Find where the given text appears and provide that cell's center as [X, Y] coordinate. 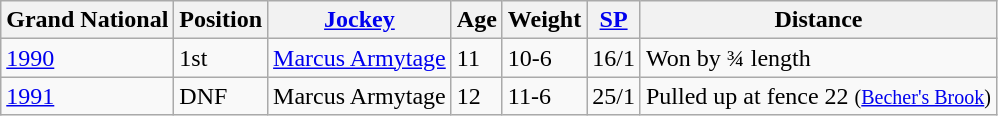
Weight [544, 20]
11-6 [544, 96]
Position [221, 20]
Age [476, 20]
10-6 [544, 58]
DNF [221, 96]
1990 [88, 58]
1991 [88, 96]
11 [476, 58]
Won by ¾ length [818, 58]
SP [614, 20]
25/1 [614, 96]
16/1 [614, 58]
1st [221, 58]
12 [476, 96]
Distance [818, 20]
Pulled up at fence 22 (Becher's Brook) [818, 96]
Jockey [360, 20]
Grand National [88, 20]
